Return the (x, y) coordinate for the center point of the cell that contains the specified text.  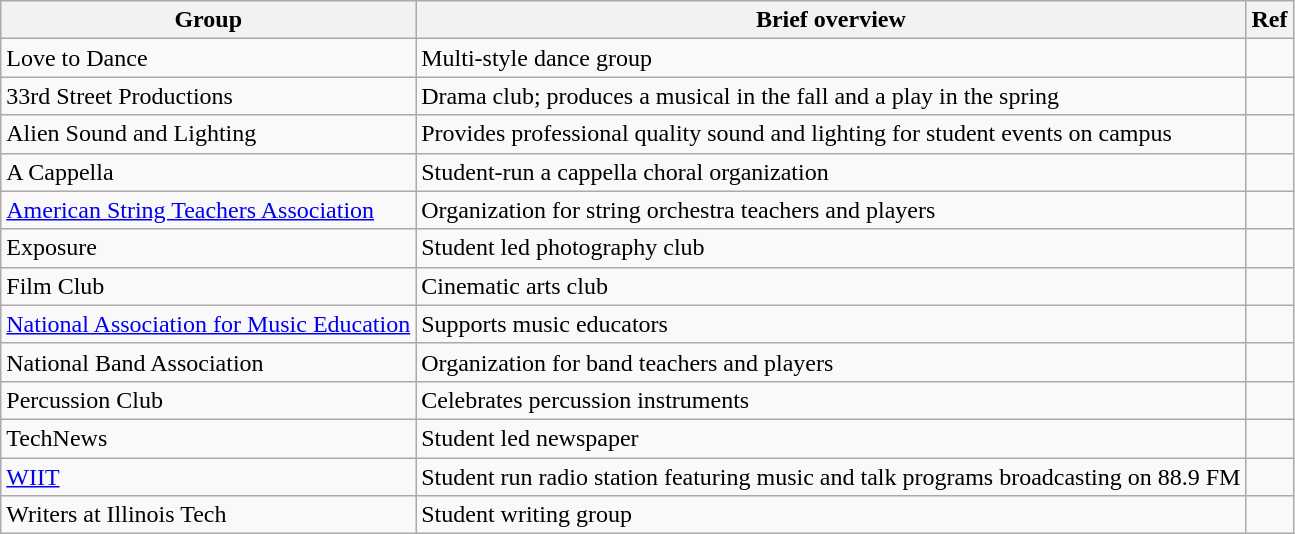
WIIT (208, 477)
Student-run a cappella choral organization (831, 172)
Cinematic arts club (831, 286)
Supports music educators (831, 324)
Organization for band teachers and players (831, 362)
Provides professional quality sound and lighting for student events on campus (831, 134)
TechNews (208, 438)
Love to Dance (208, 58)
Group (208, 20)
A Cappella (208, 172)
33rd Street Productions (208, 96)
Writers at Illinois Tech (208, 515)
Organization for string orchestra teachers and players (831, 210)
Percussion Club (208, 400)
Student led photography club (831, 248)
Drama club; produces a musical in the fall and a play in the spring (831, 96)
Brief overview (831, 20)
Alien Sound and Lighting (208, 134)
Exposure (208, 248)
Student writing group (831, 515)
Student run radio station featuring music and talk programs broadcasting on 88.9 FM (831, 477)
Multi-style dance group (831, 58)
National Band Association (208, 362)
American String Teachers Association (208, 210)
National Association for Music Education (208, 324)
Film Club (208, 286)
Ref (1270, 20)
Celebrates percussion instruments (831, 400)
Student led newspaper (831, 438)
